Return the (x, y) coordinate for the center point of the cell that contains the specified text.  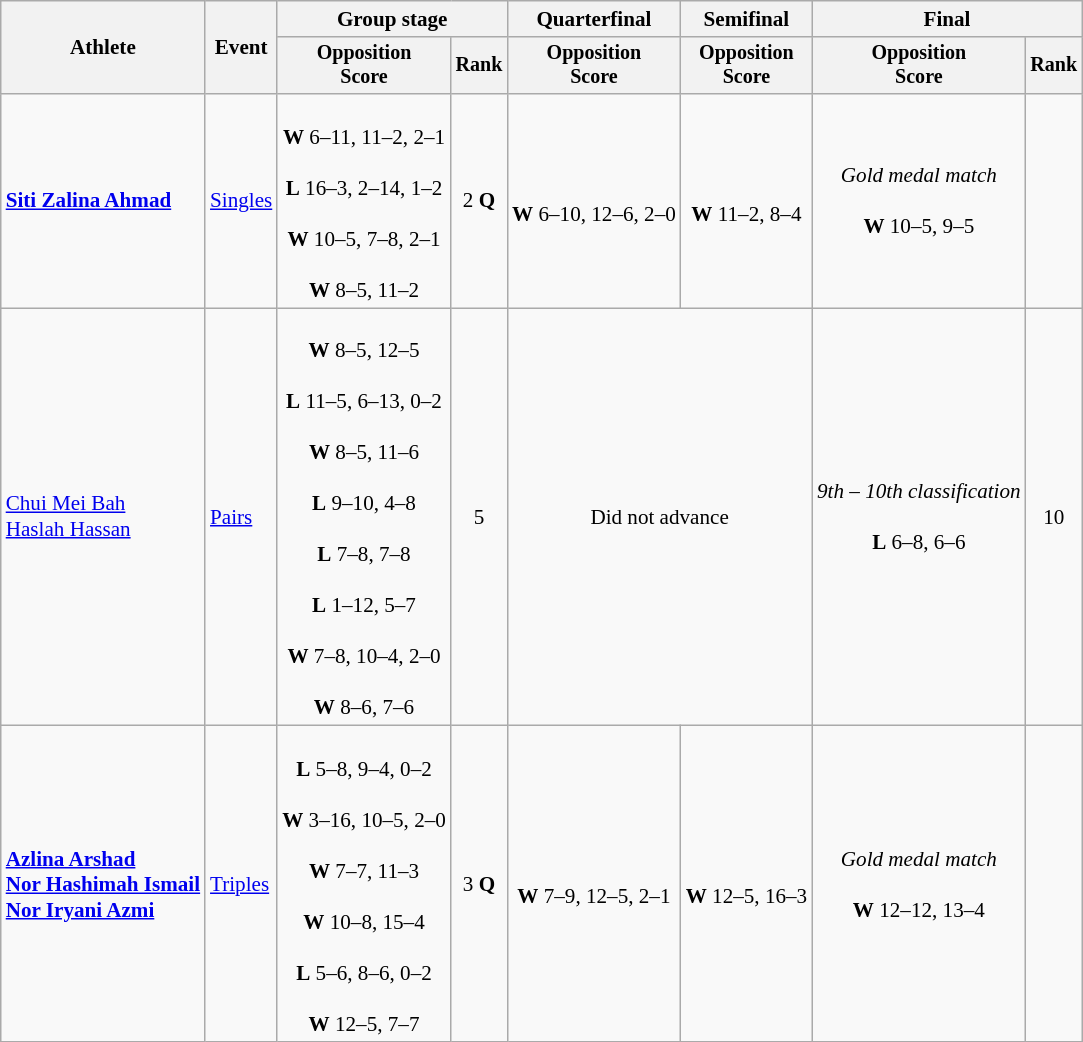
Athlete (103, 48)
L 5–8, 9–4, 0–2W 3–16, 10–5, 2–0W 7–7, 11–3W 10–8, 15–4L 5–6, 8–6, 0–2W 12–5, 7–7 (364, 884)
W 6–11, 11–2, 2–1L 16–3, 2–14, 1–2W 10–5, 7–8, 2–1W 8–5, 11–2 (364, 201)
Triples (241, 884)
W 11–2, 8–4 (746, 201)
Azlina ArshadNor Hashimah IsmailNor Iryani Azmi (103, 884)
Semifinal (746, 18)
W 8–5, 12–5L 11–5, 6–13, 0–2W 8–5, 11–6L 9–10, 4–8L 7–8, 7–8L 1–12, 5–7W 7–8, 10–4, 2–0W 8–6, 7–6 (364, 517)
Gold medal matchW 10–5, 9–5 (918, 201)
Group stage (392, 18)
Chui Mei BahHaslah Hassan (103, 517)
Siti Zalina Ahmad (103, 201)
W 7–9, 12–5, 2–1 (594, 884)
Event (241, 48)
W 6–10, 12–6, 2–0 (594, 201)
Quarterfinal (594, 18)
W 12–5, 16–3 (746, 884)
10 (1054, 517)
Final (947, 18)
Gold medal matchW 12–12, 13–4 (918, 884)
5 (479, 517)
9th – 10th classificationL 6–8, 6–6 (918, 517)
Singles (241, 201)
3 Q (479, 884)
Did not advance (660, 517)
2 Q (479, 201)
Pairs (241, 517)
